Pinpoint the cell where the given text exists, returning its [X, Y] midpoint coordinate. 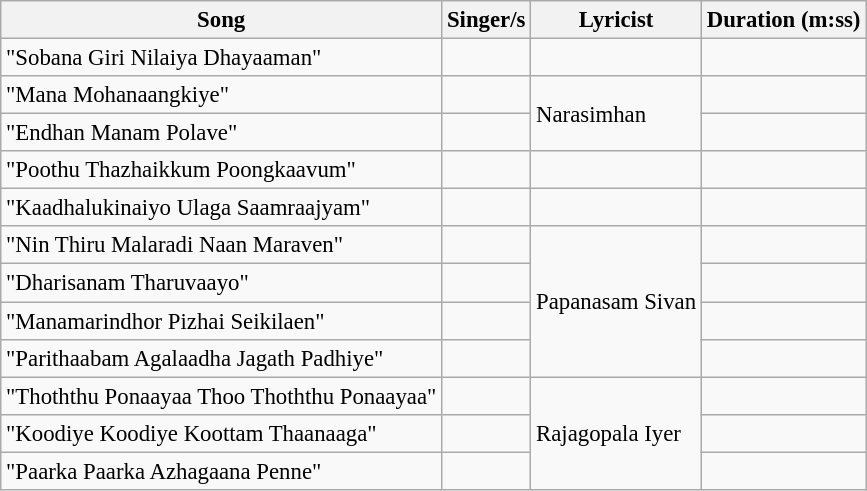
Song [222, 20]
"Paarka Paarka Azhagaana Penne" [222, 471]
"Poothu Thazhaikkum Poongkaavum" [222, 170]
"Dharisanam Tharuvaayo" [222, 283]
"Manamarindhor Pizhai Seikilaen" [222, 321]
"Parithaabam Agalaadha Jagath Padhiye" [222, 358]
"Koodiye Koodiye Koottam Thaanaaga" [222, 433]
Duration (m:ss) [783, 20]
Lyricist [616, 20]
"Thoththu Ponaayaa Thoo Thoththu Ponaayaa" [222, 396]
Singer/s [486, 20]
"Mana Mohanaangkiye" [222, 95]
Papanasam Sivan [616, 301]
"Sobana Giri Nilaiya Dhayaaman" [222, 58]
"Nin Thiru Malaradi Naan Maraven" [222, 245]
"Kaadhalukinaiyo Ulaga Saamraajyam" [222, 208]
Rajagopala Iyer [616, 434]
Narasimhan [616, 114]
"Endhan Manam Polave" [222, 133]
